Capture the cell that displays the provided text and extract its (X, Y) central coordinate. 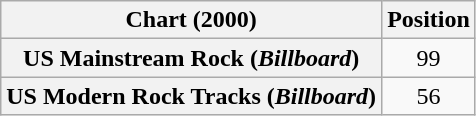
US Mainstream Rock (Billboard) (192, 58)
Position (429, 20)
Chart (2000) (192, 20)
99 (429, 58)
US Modern Rock Tracks (Billboard) (192, 96)
56 (429, 96)
